Determine the [x, y] coordinate at the center of the cell enclosing the given text.  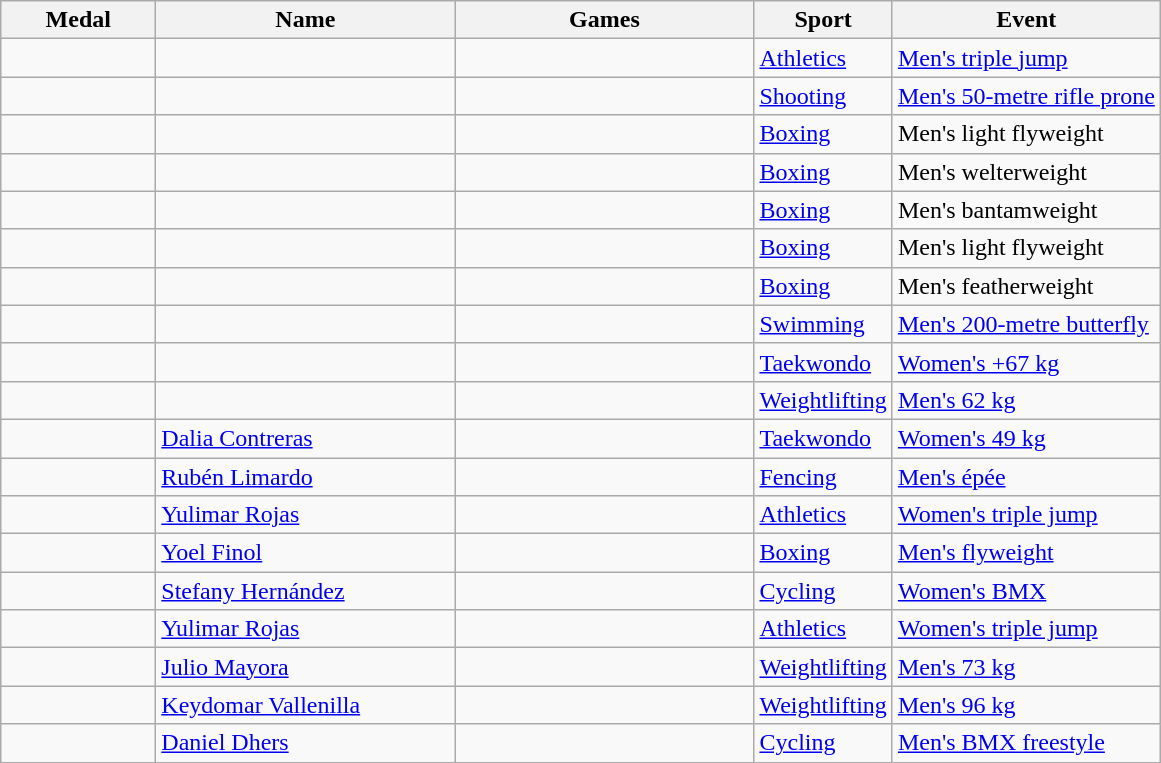
Games [604, 20]
Name [306, 20]
Women's 49 kg [1026, 438]
Fencing [823, 477]
Men's triple jump [1026, 58]
Men's featherweight [1026, 286]
Rubén Limardo [306, 477]
Men's BMX freestyle [1026, 743]
Yoel Finol [306, 553]
Sport [823, 20]
Men's 96 kg [1026, 705]
Men's 73 kg [1026, 667]
Women's +67 kg [1026, 362]
Daniel Dhers [306, 743]
Men's flyweight [1026, 553]
Stefany Hernández [306, 591]
Men's 62 kg [1026, 400]
Medal [78, 20]
Men's welterweight [1026, 172]
Dalia Contreras [306, 438]
Men's 50-metre rifle prone [1026, 96]
Shooting [823, 96]
Men's épée [1026, 477]
Event [1026, 20]
Women's BMX [1026, 591]
Swimming [823, 324]
Men's 200-metre butterfly [1026, 324]
Julio Mayora [306, 667]
Keydomar Vallenilla [306, 705]
Men's bantamweight [1026, 210]
